From the cell containing the given text, extract its center point as (x, y) coordinate. 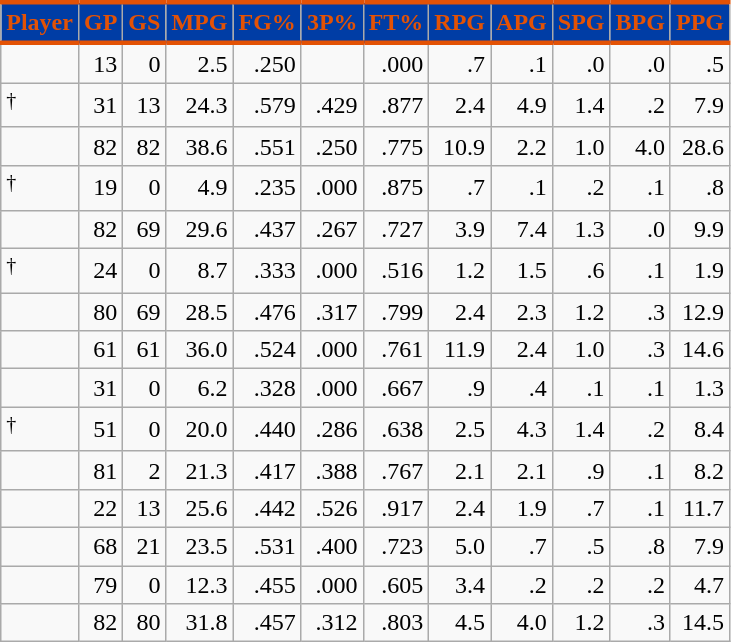
.667 (396, 388)
28.5 (200, 312)
.524 (267, 350)
20.0 (200, 430)
38.6 (200, 146)
.775 (396, 146)
.388 (332, 470)
GS (144, 22)
.767 (396, 470)
1.5 (522, 270)
2.3 (522, 312)
25.6 (200, 508)
.317 (332, 312)
.455 (267, 585)
.442 (267, 508)
.875 (396, 188)
24 (100, 270)
FG% (267, 22)
12.3 (200, 585)
.235 (267, 188)
BPG (640, 22)
8.4 (700, 430)
79 (100, 585)
.437 (267, 229)
3.9 (460, 229)
.723 (396, 547)
2 (144, 470)
.526 (332, 508)
8.2 (700, 470)
36.0 (200, 350)
.516 (396, 270)
12.9 (700, 312)
24.3 (200, 106)
22 (100, 508)
.267 (332, 229)
.417 (267, 470)
4.3 (522, 430)
.328 (267, 388)
.286 (332, 430)
4.7 (700, 585)
FT% (396, 22)
GP (100, 22)
.429 (332, 106)
.551 (267, 146)
19 (100, 188)
.917 (396, 508)
21 (144, 547)
4.5 (460, 623)
SPG (581, 22)
.531 (267, 547)
5.0 (460, 547)
81 (100, 470)
11.9 (460, 350)
.803 (396, 623)
.799 (396, 312)
3P% (332, 22)
3.4 (460, 585)
Player (40, 22)
8.7 (200, 270)
MPG (200, 22)
11.7 (700, 508)
2.2 (522, 146)
RPG (460, 22)
.4 (522, 388)
29.6 (200, 229)
68 (100, 547)
10.9 (460, 146)
31.8 (200, 623)
.333 (267, 270)
.312 (332, 623)
14.5 (700, 623)
PPG (700, 22)
14.6 (700, 350)
.605 (396, 585)
6.2 (200, 388)
7.4 (522, 229)
.727 (396, 229)
9.9 (700, 229)
23.5 (200, 547)
.877 (396, 106)
.440 (267, 430)
21.3 (200, 470)
.579 (267, 106)
28.6 (700, 146)
.761 (396, 350)
APG (522, 22)
.6 (581, 270)
.457 (267, 623)
.400 (332, 547)
51 (100, 430)
.476 (267, 312)
.638 (396, 430)
